Provide the [X, Y] coordinate of the cell's center where the given text is located.  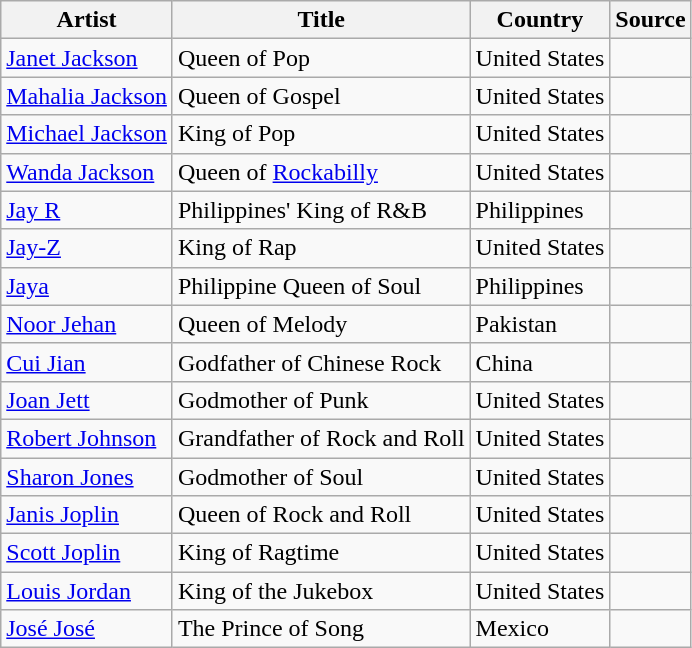
Jay-Z [87, 248]
Janis Joplin [87, 515]
Godmother of Punk [321, 400]
Cui Jian [87, 362]
Queen of Melody [321, 324]
Godmother of Soul [321, 477]
Joan Jett [87, 400]
Queen of Rockabilly [321, 172]
Mahalia Jackson [87, 96]
King of the Jukebox [321, 591]
King of Ragtime [321, 553]
Louis Jordan [87, 591]
Artist [87, 20]
Grandfather of Rock and Roll [321, 438]
Queen of Rock and Roll [321, 515]
Jaya [87, 286]
Janet Jackson [87, 58]
Pakistan [540, 324]
Queen of Gospel [321, 96]
Mexico [540, 629]
José José [87, 629]
Michael Jackson [87, 134]
King of Pop [321, 134]
Queen of Pop [321, 58]
Robert Johnson [87, 438]
China [540, 362]
Wanda Jackson [87, 172]
Scott Joplin [87, 553]
Source [650, 20]
The Prince of Song [321, 629]
Noor Jehan [87, 324]
Philippine Queen of Soul [321, 286]
King of Rap [321, 248]
Jay R [87, 210]
Title [321, 20]
Country [540, 20]
Godfather of Chinese Rock [321, 362]
Sharon Jones [87, 477]
Philippines' King of R&B [321, 210]
